From the cell containing the given text, extract its center point as [X, Y] coordinate. 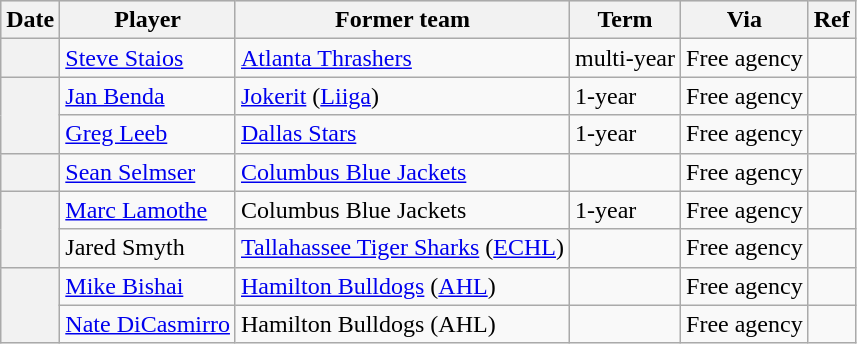
Greg Leeb [148, 134]
Jared Smyth [148, 248]
Dallas Stars [402, 134]
Marc Lamothe [148, 210]
Atlanta Thrashers [402, 58]
Nate DiCasmirro [148, 324]
Term [624, 20]
Jokerit (Liiga) [402, 96]
Former team [402, 20]
Steve Staios [148, 58]
Mike Bishai [148, 286]
Tallahassee Tiger Sharks (ECHL) [402, 248]
Ref [832, 20]
Sean Selmser [148, 172]
Jan Benda [148, 96]
Date [30, 20]
multi-year [624, 58]
Player [148, 20]
Via [745, 20]
